Return [x, y] of the center of cell containing provided text 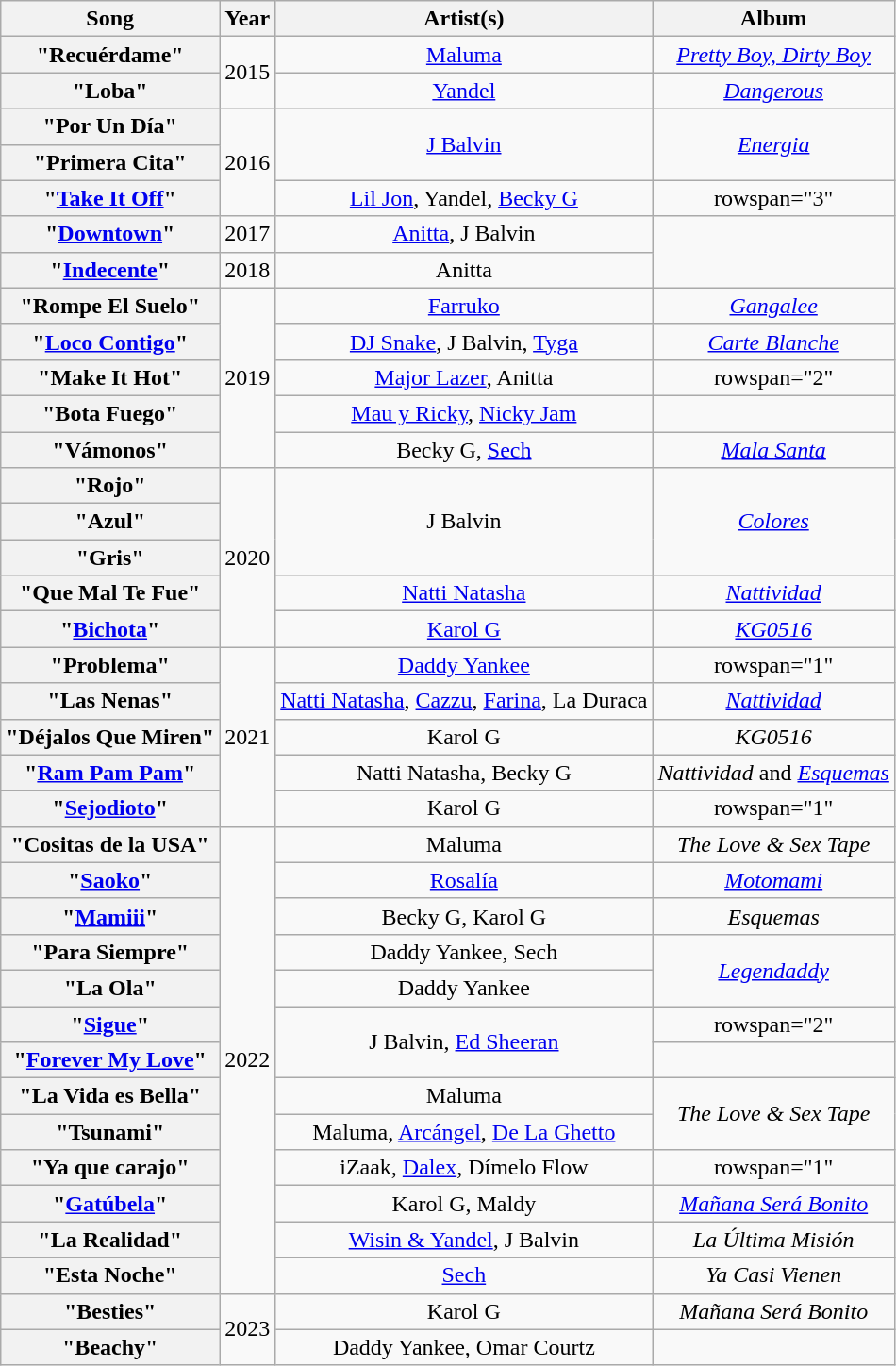
"Rompe El Suelo" [110, 306]
Wisin & Yandel, J Balvin [464, 1240]
"Loba" [110, 91]
2015 [247, 73]
DJ Snake, J Balvin, Tyga [464, 341]
Colores [773, 522]
"Indecente" [110, 270]
"Recuérdame" [110, 55]
"Downtown" [110, 234]
2019 [247, 377]
"La Realidad" [110, 1240]
2021 [247, 737]
Album [773, 19]
Esquemas [773, 916]
"Las Nenas" [110, 701]
Natti Natasha, Becky G [464, 773]
Gangalee [773, 306]
"Bichota" [110, 629]
"Por Un Día" [110, 126]
"Vámonos" [110, 450]
"Take It Off" [110, 198]
Year [247, 19]
"Azul" [110, 522]
Anitta [464, 270]
"Make It Hot" [110, 377]
Natti Natasha, Cazzu, Farina, La Duraca [464, 701]
"Gris" [110, 558]
J Balvin, Ed Sheeran [464, 1041]
La Última Misión [773, 1240]
"Esta Noche" [110, 1275]
Nattividad and Esquemas [773, 773]
Legendaddy [773, 970]
"Problema" [110, 665]
rowspan="3" [773, 198]
Lil Jon, Yandel, Becky G [464, 198]
"Mamiii" [110, 916]
"Primera Cita" [110, 162]
Anitta, J Balvin [464, 234]
Ya Casi Vienen [773, 1275]
Yandel [464, 91]
Major Lazer, Anitta [464, 377]
2016 [247, 162]
"Forever My Love" [110, 1060]
2017 [247, 234]
"La Ola" [110, 988]
Sech [464, 1275]
2023 [247, 1329]
Energia [773, 144]
Pretty Boy, Dirty Boy [773, 55]
"Cositas de la USA" [110, 844]
"Besties" [110, 1311]
Carte Blanche [773, 341]
Mau y Ricky, Nicky Jam [464, 413]
Daddy Yankee, Omar Courtz [464, 1347]
Maluma, Arcángel, De La Ghetto [464, 1132]
"Para Siempre" [110, 952]
2022 [247, 1060]
2018 [247, 270]
"Tsunami" [110, 1132]
Becky G, Karol G [464, 916]
Song [110, 19]
‌iZaak, Dalex, Dímelo Flow [464, 1168]
"Rojo" [110, 486]
2020 [247, 558]
Rosalía [464, 880]
"Ya que carajo" [110, 1168]
"Beachy" [110, 1347]
"Gatúbela" [110, 1204]
Farruko [464, 306]
Daddy Yankee, Sech [464, 952]
"Que Mal Te Fue" [110, 593]
"Loco Contigo" [110, 341]
"La Vida es Bella" [110, 1096]
Mala Santa [773, 450]
Natti Natasha [464, 593]
Becky G, Sech [464, 450]
Karol G, Maldy [464, 1204]
"Bota Fuego" [110, 413]
Artist(s) [464, 19]
"Sejodioto" [110, 808]
"Sigue" [110, 1024]
Dangerous [773, 91]
"Ram Pam Pam" [110, 773]
"Déjalos Que Miren" [110, 737]
"Saoko" [110, 880]
Motomami [773, 880]
